Identify which cell holds the provided text, then report its (X, Y) central coordinate. 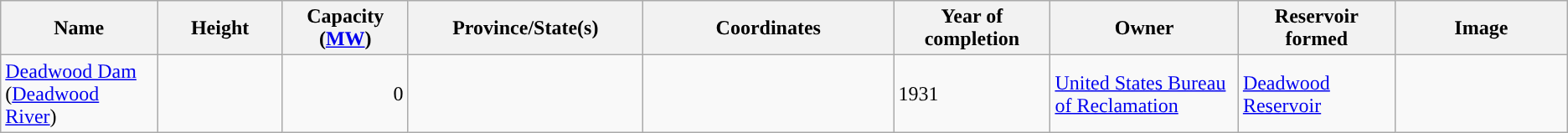
Height (220, 28)
Name (79, 28)
Deadwood Dam (Deadwood River) (79, 94)
Capacity (MW) (345, 28)
Image (1481, 28)
1931 (972, 94)
0 (345, 94)
Deadwood Reservoir (1317, 94)
United States Bureau of Reclamation (1144, 94)
Year of completion (972, 28)
Province/State(s) (526, 28)
Reservoir formed (1317, 28)
Coordinates (769, 28)
Owner (1144, 28)
